Detect which cell encompasses the target text, then output its (x, y) center coordinate. 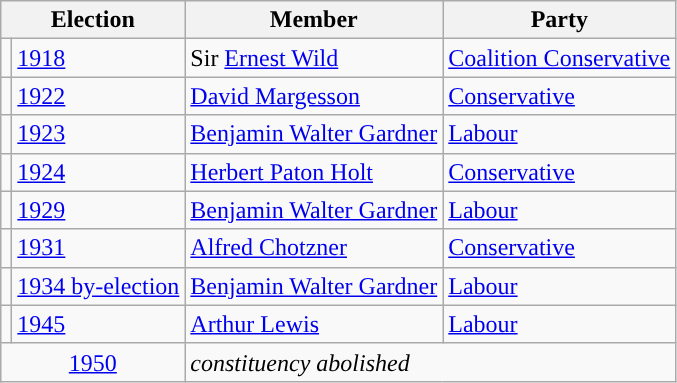
Herbert Paton Holt (314, 172)
1950 (93, 362)
Sir Ernest Wild (314, 58)
1931 (98, 248)
Member (314, 20)
Alfred Chotzner (314, 248)
David Margesson (314, 96)
1922 (98, 96)
1923 (98, 134)
Arthur Lewis (314, 324)
Election (93, 20)
1918 (98, 58)
1945 (98, 324)
Coalition Conservative (560, 58)
1929 (98, 210)
Party (560, 20)
constituency abolished (430, 362)
1924 (98, 172)
1934 by-election (98, 286)
